Detect which cell encompasses the target text, then output its (x, y) center coordinate. 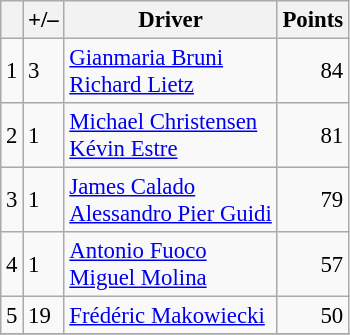
50 (312, 316)
+/– (44, 20)
19 (44, 316)
Michael Christensen Kévin Estre (170, 136)
Frédéric Makowiecki (170, 316)
79 (312, 200)
2 (12, 136)
Antonio Fuoco Miguel Molina (170, 264)
Points (312, 20)
57 (312, 264)
81 (312, 136)
Gianmaria Bruni Richard Lietz (170, 72)
Driver (170, 20)
4 (12, 264)
5 (12, 316)
84 (312, 72)
James Calado Alessandro Pier Guidi (170, 200)
